Locate the cell with the specified text and output its (X, Y) center coordinate. 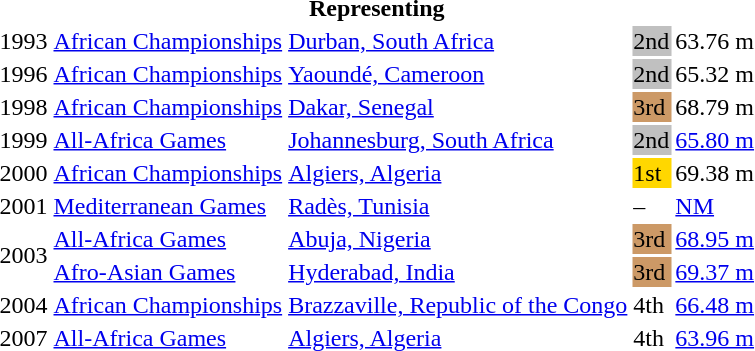
1st (652, 173)
Hyderabad, India (458, 272)
Brazzaville, Republic of the Congo (458, 305)
Mediterranean Games (168, 206)
Abuja, Nigeria (458, 239)
Johannesburg, South Africa (458, 140)
4th (652, 305)
Afro-Asian Games (168, 272)
Algiers, Algeria (458, 173)
Dakar, Senegal (458, 107)
– (652, 206)
Yaoundé, Cameroon (458, 74)
Radès, Tunisia (458, 206)
Durban, South Africa (458, 41)
